Return the [X, Y] coordinate for the center point of the cell that contains the specified text.  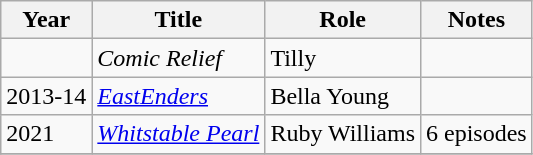
Notes [477, 20]
Whitstable Pearl [178, 134]
Comic Relief [178, 58]
Title [178, 20]
Year [46, 20]
Ruby Williams [343, 134]
6 episodes [477, 134]
Role [343, 20]
Tilly [343, 58]
2013-14 [46, 96]
EastEnders [178, 96]
Bella Young [343, 96]
2021 [46, 134]
